For the text-containing cell, return its midpoint in [X, Y] coordinate format. 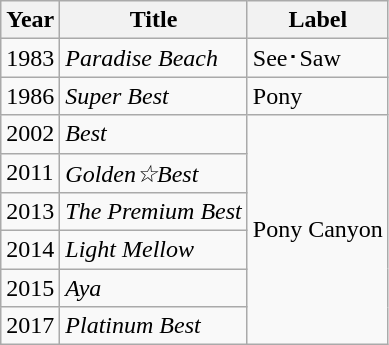
1983 [30, 58]
Light Mellow [154, 250]
Title [154, 20]
Golden☆Best [154, 173]
Label [318, 20]
The Premium Best [154, 212]
2013 [30, 212]
Best [154, 134]
2014 [30, 250]
Paradise Beach [154, 58]
Aya [154, 288]
Super Best [154, 96]
Platinum Best [154, 326]
2002 [30, 134]
Pony [318, 96]
Year [30, 20]
2011 [30, 173]
2017 [30, 326]
1986 [30, 96]
Pony Canyon [318, 230]
2015 [30, 288]
See･Saw [318, 58]
